From the cell containing the given text, extract its center point as [X, Y] coordinate. 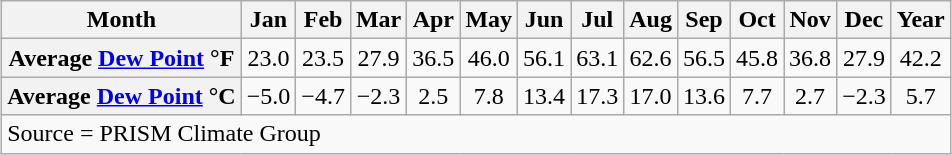
Jul [598, 20]
Dec [864, 20]
−5.0 [268, 96]
62.6 [651, 58]
56.1 [544, 58]
13.4 [544, 96]
Source = PRISM Climate Group [476, 134]
Oct [758, 20]
7.7 [758, 96]
63.1 [598, 58]
Sep [704, 20]
Nov [810, 20]
Feb [324, 20]
Jan [268, 20]
17.0 [651, 96]
Aug [651, 20]
45.8 [758, 58]
2.5 [434, 96]
Jun [544, 20]
2.7 [810, 96]
Average Dew Point °F [122, 58]
23.0 [268, 58]
42.2 [920, 58]
36.8 [810, 58]
−4.7 [324, 96]
Mar [378, 20]
5.7 [920, 96]
Apr [434, 20]
36.5 [434, 58]
56.5 [704, 58]
7.8 [489, 96]
Year [920, 20]
17.3 [598, 96]
23.5 [324, 58]
Month [122, 20]
46.0 [489, 58]
Average Dew Point °C [122, 96]
May [489, 20]
13.6 [704, 96]
